Output the [x, y] coordinate of the center of the cell containing the given text.  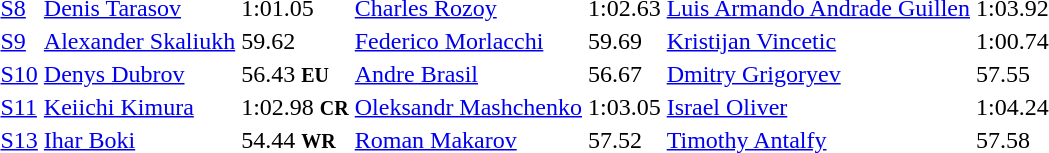
Federico Morlacchi [468, 41]
59.69 [625, 41]
Alexander Skaliukh [139, 41]
1:03.05 [625, 107]
56.43 EU [296, 74]
Dmitry Grigoryev [818, 74]
Keiichi Kimura [139, 107]
Israel Oliver [818, 107]
1:02.98 CR [296, 107]
Andre Brasil [468, 74]
Oleksandr Mashchenko [468, 107]
59.62 [296, 41]
Denys Dubrov [139, 74]
Kristijan Vincetic [818, 41]
56.67 [625, 74]
